From the cell containing the given text, extract its center point as (X, Y) coordinate. 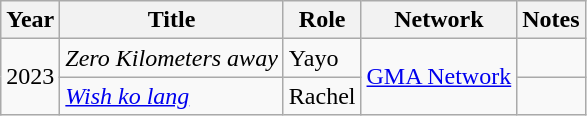
Title (172, 20)
Role (322, 20)
Notes (551, 20)
Zero Kilometers away (172, 58)
Rachel (322, 96)
Wish ko lang (172, 96)
Yayo (322, 58)
GMA Network (439, 77)
2023 (30, 77)
Year (30, 20)
Network (439, 20)
